Search for the cell housing the specified text and yield its (X, Y) center coordinate. 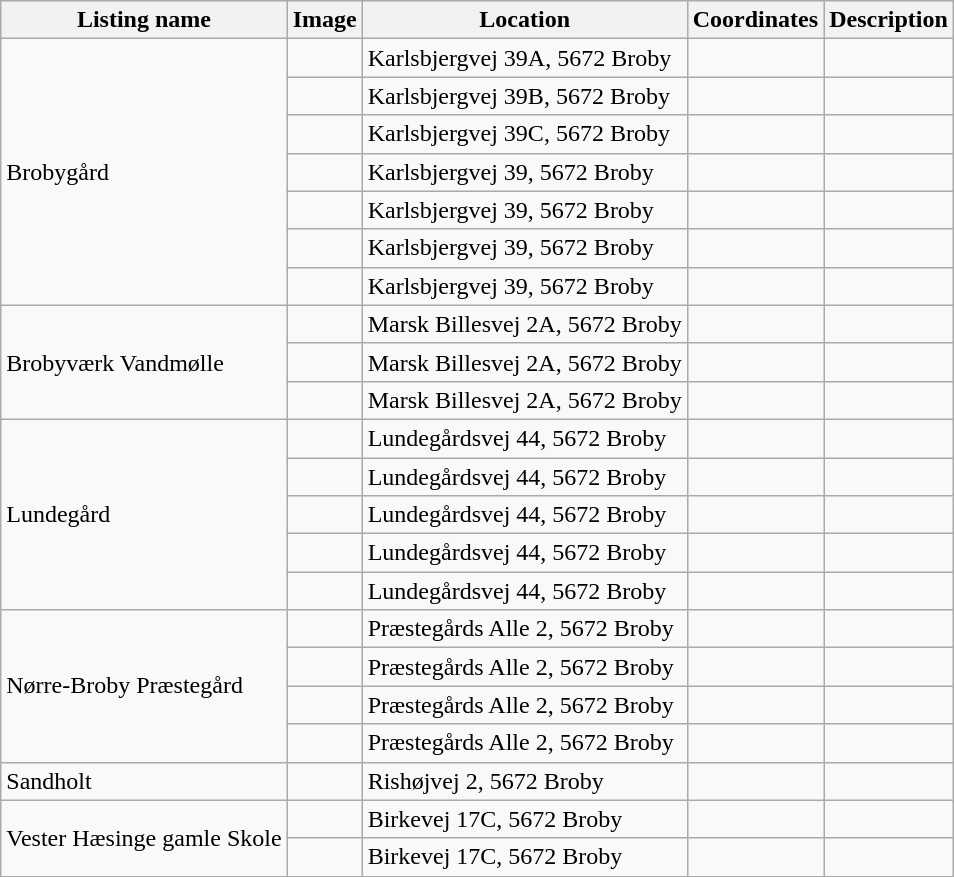
Image (324, 20)
Karlsbjergvej 39C, 5672 Broby (524, 134)
Vester Hæsinge gamle Skole (144, 838)
Coordinates (755, 20)
Listing name (144, 20)
Lundegård (144, 514)
Rishøjvej 2, 5672 Broby (524, 781)
Location (524, 20)
Karlsbjergvej 39A, 5672 Broby (524, 58)
Sandholt (144, 781)
Description (889, 20)
Brobyværk Vandmølle (144, 362)
Karlsbjergvej 39B, 5672 Broby (524, 96)
Nørre-Broby Præstegård (144, 686)
Brobygård (144, 172)
